Scan for the cell matching the given text and deliver its (x, y) coordinate at center. 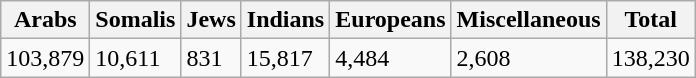
15,817 (285, 58)
831 (211, 58)
10,611 (136, 58)
Miscellaneous (528, 20)
Arabs (46, 20)
4,484 (390, 58)
Jews (211, 20)
Indians (285, 20)
Total (650, 20)
103,879 (46, 58)
Somalis (136, 20)
138,230 (650, 58)
2,608 (528, 58)
Europeans (390, 20)
